Detect which cell encompasses the target text, then output its [x, y] center coordinate. 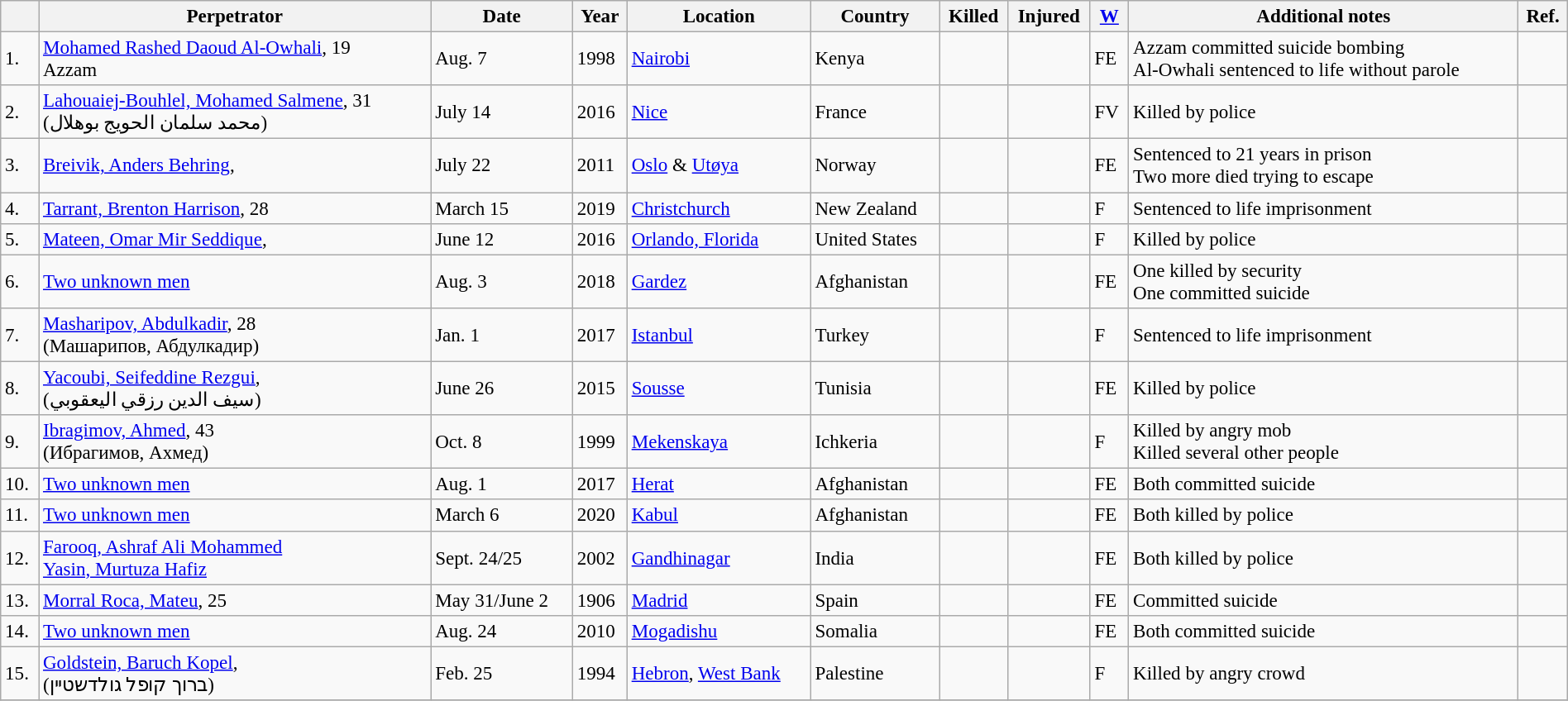
Istanbul [719, 336]
1994 [600, 673]
Killed [973, 17]
March 6 [502, 516]
Sentenced to 21 years in prisonTwo more died trying to escape [1323, 165]
Breivik, Anders Behring, [235, 165]
Hebron, West Bank [719, 673]
Orlando, Florida [719, 240]
Aug. 24 [502, 632]
Farooq, Ashraf Ali MohammedYasin, Murtuza Hafiz [235, 557]
Ichkeria [875, 441]
India [875, 557]
Masharipov, Abdulkadir, 28 (Машарипов, Абдулкадир) [235, 336]
4. [20, 208]
2002 [600, 557]
Year [600, 17]
Tunisia [875, 389]
Mohamed Rashed Daoud Al-Owhali, 19 Azzam [235, 60]
Date [502, 17]
May 31/June 2 [502, 600]
Mekenskaya [719, 441]
Norway [875, 165]
2018 [600, 281]
Ref. [1543, 17]
Lahouaiej-Bouhlel, Mohamed Salmene, 31 (محمد سلمان الحويج بوهلال) [235, 112]
Turkey [875, 336]
Mogadishu [719, 632]
Kabul [719, 516]
Oslo & Utøya [719, 165]
Gardez [719, 281]
11. [20, 516]
Aug. 3 [502, 281]
2015 [600, 389]
Killed by angry crowd [1323, 673]
14. [20, 632]
Feb. 25 [502, 673]
Somalia [875, 632]
2020 [600, 516]
Ibragimov, Ahmed, 43 (Ибрагимов, Ахмед) [235, 441]
Sept. 24/25 [502, 557]
Committed suicide [1323, 600]
Country [875, 17]
Christchurch [719, 208]
6. [20, 281]
1999 [600, 441]
W [1110, 17]
June 12 [502, 240]
Sousse [719, 389]
8. [20, 389]
Location [719, 17]
15. [20, 673]
One killed by securityOne committed suicide [1323, 281]
Injured [1049, 17]
Killed by angry mob Killed several other people [1323, 441]
1906 [600, 600]
Palestine [875, 673]
2. [20, 112]
Aug. 7 [502, 60]
Nairobi [719, 60]
Morral Roca, Mateu, 25 [235, 600]
Azzam committed suicide bombing Al-Owhali sentenced to life without parole [1323, 60]
Kenya [875, 60]
Gandhinagar [719, 557]
Oct. 8 [502, 441]
Jan. 1 [502, 336]
Herat [719, 484]
2019 [600, 208]
Mateen, Omar Mir Seddique, [235, 240]
9. [20, 441]
1998 [600, 60]
Aug. 1 [502, 484]
Madrid [719, 600]
12. [20, 557]
July 14 [502, 112]
Perpetrator [235, 17]
Goldstein, Baruch Kopel, (ברוך קופל גולדשטיין) [235, 673]
Tarrant, Brenton Harrison, 28 [235, 208]
5. [20, 240]
10. [20, 484]
Yacoubi, Seifeddine Rezgui, (سيف الدين رزقي اليعقوبي) [235, 389]
1. [20, 60]
New Zealand [875, 208]
13. [20, 600]
FV [1110, 112]
Spain [875, 600]
United States [875, 240]
7. [20, 336]
Additional notes [1323, 17]
March 15 [502, 208]
Nice [719, 112]
July 22 [502, 165]
2010 [600, 632]
3. [20, 165]
June 26 [502, 389]
2011 [600, 165]
France [875, 112]
